Determine the [X, Y] coordinate at the center of the cell enclosing the given text.  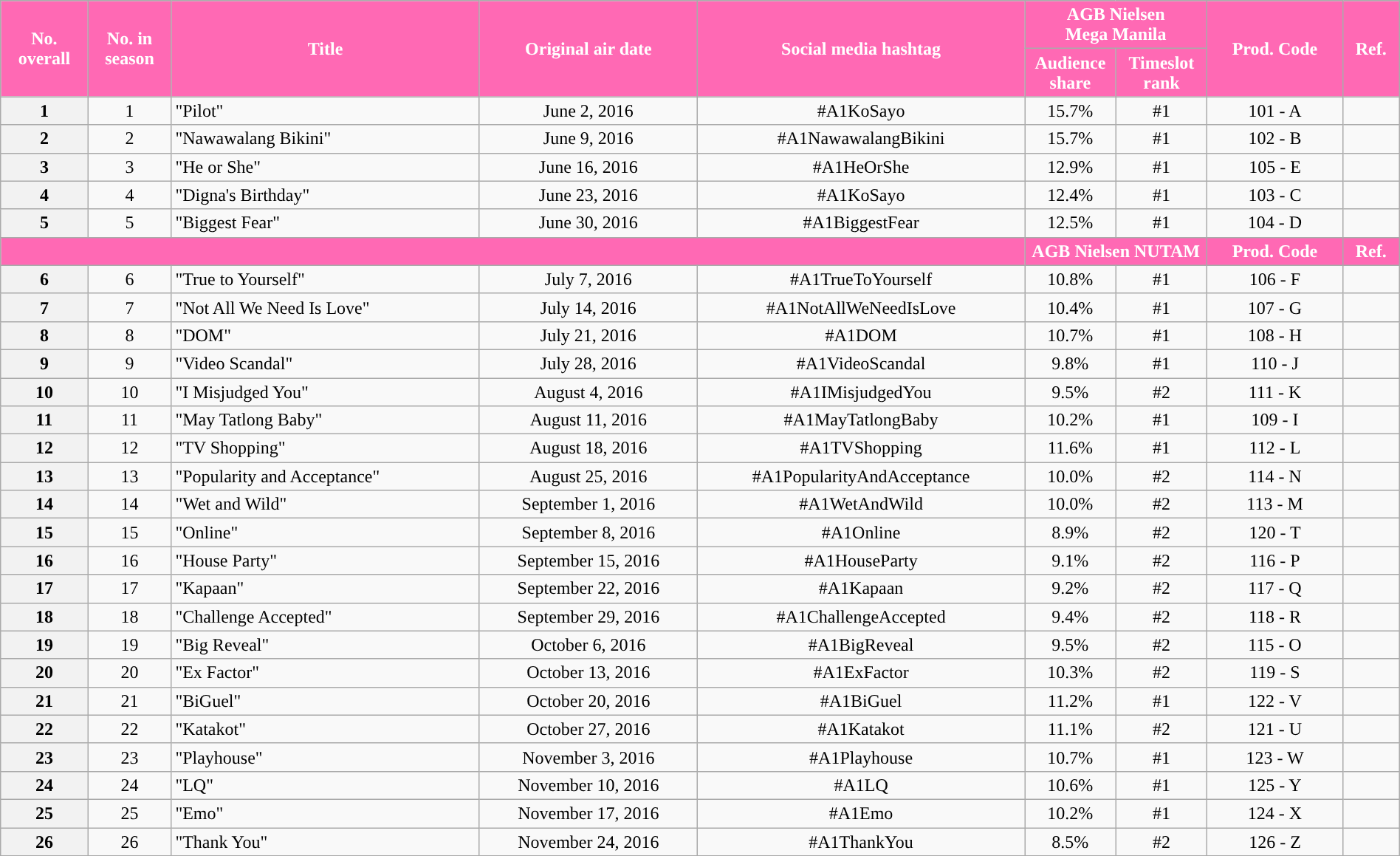
8.9% [1071, 533]
10.4% [1071, 307]
#A1BiggestFear [861, 223]
126 - Z [1275, 841]
"Playhouse" [325, 757]
11.2% [1071, 701]
"Video Scandal" [325, 363]
July 7, 2016 [588, 279]
"Popularity and Acceptance" [325, 476]
July 28, 2016 [588, 363]
118 - R [1275, 617]
11.1% [1071, 729]
12.9% [1071, 167]
No. inseason [130, 49]
#A1TrueToYourself [861, 279]
October 13, 2016 [588, 673]
#A1ThankYou [861, 841]
115 - O [1275, 645]
"Emo" [325, 813]
"Ex Factor" [325, 673]
#A1NawawalangBikini [861, 139]
"LQ" [325, 785]
107 - G [1275, 307]
Social media hashtag [861, 49]
#A1TVShopping [861, 448]
"Not All We Need Is Love" [325, 307]
120 - T [1275, 533]
November 24, 2016 [588, 841]
June 9, 2016 [588, 139]
September 15, 2016 [588, 561]
"Nawawalang Bikini" [325, 139]
#A1VideoScandal [861, 363]
November 17, 2016 [588, 813]
Title [325, 49]
108 - H [1275, 335]
12.5% [1071, 223]
111 - K [1275, 392]
June 23, 2016 [588, 195]
119 - S [1275, 673]
August 11, 2016 [588, 420]
#A1PopularityAndAcceptance [861, 476]
"I Misjudged You" [325, 392]
103 - C [1275, 195]
AGB Nielsen NUTAM [1116, 251]
9.4% [1071, 617]
11.6% [1071, 448]
109 - I [1275, 420]
"True to Yourself" [325, 279]
"BiGuel" [325, 701]
#A1ExFactor [861, 673]
No.overall [44, 49]
105 - E [1275, 167]
Original air date [588, 49]
#A1IMisjudgedYou [861, 392]
November 3, 2016 [588, 757]
"Big Reveal" [325, 645]
9.8% [1071, 363]
"TV Shopping" [325, 448]
123 - W [1275, 757]
October 20, 2016 [588, 701]
July 14, 2016 [588, 307]
August 25, 2016 [588, 476]
#A1MayTatlongBaby [861, 420]
September 1, 2016 [588, 504]
Timeslotrank [1161, 72]
#A1Online [861, 533]
"Biggest Fear" [325, 223]
July 21, 2016 [588, 335]
#A1LQ [861, 785]
113 - M [1275, 504]
#A1Katakot [861, 729]
"May Tatlong Baby" [325, 420]
10.8% [1071, 279]
122 - V [1275, 701]
114 - N [1275, 476]
September 29, 2016 [588, 617]
June 30, 2016 [588, 223]
124 - X [1275, 813]
#A1WetAndWild [861, 504]
116 - P [1275, 561]
12.4% [1071, 195]
"Digna's Birthday" [325, 195]
Audience share [1071, 72]
September 8, 2016 [588, 533]
"Kapaan" [325, 589]
"House Party" [325, 561]
106 - F [1275, 279]
August 4, 2016 [588, 392]
AGB NielsenMega Manila [1116, 25]
125 - Y [1275, 785]
#A1BigReveal [861, 645]
10.3% [1071, 673]
"DOM" [325, 335]
"Challenge Accepted" [325, 617]
November 10, 2016 [588, 785]
117 - Q [1275, 589]
#A1DOM [861, 335]
#A1NotAllWeNeedIsLove [861, 307]
#A1Kapaan [861, 589]
8.5% [1071, 841]
9.2% [1071, 589]
"Pilot" [325, 111]
9.1% [1071, 561]
#A1Playhouse [861, 757]
#A1HeOrShe [861, 167]
"He or She" [325, 167]
101 - A [1275, 111]
"Thank You" [325, 841]
"Online" [325, 533]
#A1HouseParty [861, 561]
10.6% [1071, 785]
August 18, 2016 [588, 448]
June 2, 2016 [588, 111]
October 27, 2016 [588, 729]
112 - L [1275, 448]
October 6, 2016 [588, 645]
June 16, 2016 [588, 167]
September 22, 2016 [588, 589]
"Wet and Wild" [325, 504]
"Katakot" [325, 729]
#A1BiGuel [861, 701]
#A1ChallengeAccepted [861, 617]
121 - U [1275, 729]
104 - D [1275, 223]
102 - B [1275, 139]
#A1Emo [861, 813]
110 - J [1275, 363]
